Output the [X, Y] coordinate of the center of the cell containing the given text.  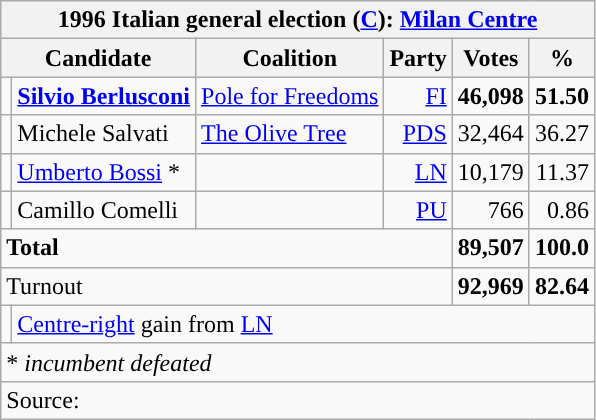
0.86 [562, 210]
89,507 [490, 248]
1996 Italian general election (C): Milan Centre [298, 20]
82.64 [562, 286]
51.50 [562, 96]
FI [418, 96]
PU [418, 210]
36.27 [562, 134]
Candidate [98, 58]
46,098 [490, 96]
Centre-right gain from LN [304, 324]
Umberto Bossi * [104, 172]
32,464 [490, 134]
100.0 [562, 248]
LN [418, 172]
Source: [298, 400]
Total [227, 248]
PDS [418, 134]
Camillo Comelli [104, 210]
* incumbent defeated [298, 362]
Michele Salvati [104, 134]
Party [418, 58]
11.37 [562, 172]
The Olive Tree [290, 134]
Pole for Freedoms [290, 96]
Silvio Berlusconi [104, 96]
Turnout [227, 286]
92,969 [490, 286]
% [562, 58]
766 [490, 210]
Coalition [290, 58]
10,179 [490, 172]
Votes [490, 58]
